Provide the (X, Y) coordinate of the cell's center where the given text is located.  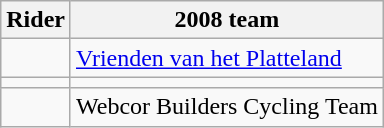
Webcor Builders Cycling Team (226, 107)
2008 team (226, 20)
Vrienden van het Platteland (226, 58)
Rider (36, 20)
